Locate the cell with the specified text and output its (x, y) center coordinate. 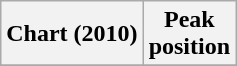
Peakposition (189, 34)
Chart (2010) (72, 34)
